Scan for the cell matching the given text and deliver its [x, y] coordinate at center. 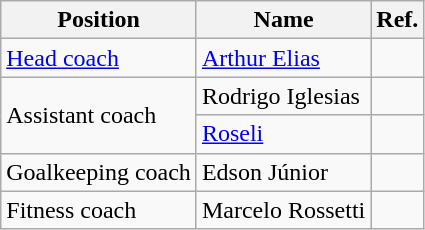
Arthur Elias [283, 58]
Head coach [99, 58]
Fitness coach [99, 210]
Rodrigo Iglesias [283, 96]
Goalkeeping coach [99, 172]
Ref. [398, 20]
Position [99, 20]
Roseli [283, 134]
Assistant coach [99, 115]
Edson Júnior [283, 172]
Marcelo Rossetti [283, 210]
Name [283, 20]
